Extract the [x, y] coordinate from the center of the cell holding the provided text.  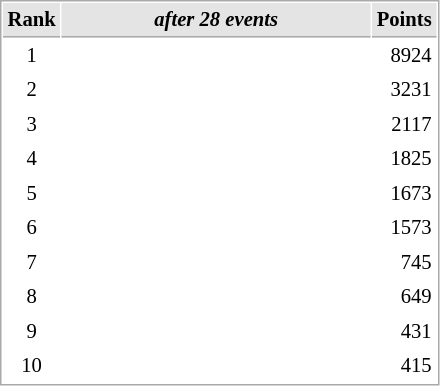
3 [32, 124]
9 [32, 332]
1573 [404, 228]
415 [404, 366]
6 [32, 228]
after 28 events [216, 20]
745 [404, 262]
431 [404, 332]
4 [32, 158]
10 [32, 366]
1673 [404, 194]
3231 [404, 90]
8924 [404, 56]
8 [32, 296]
1 [32, 56]
1825 [404, 158]
7 [32, 262]
2117 [404, 124]
Points [404, 20]
5 [32, 194]
649 [404, 296]
Rank [32, 20]
2 [32, 90]
